Output the (X, Y) coordinate of the center of the cell containing the given text.  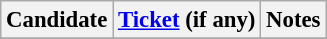
Ticket (if any) (187, 20)
Notes (294, 20)
Candidate (57, 20)
